Return [X, Y] of the center of cell containing provided text 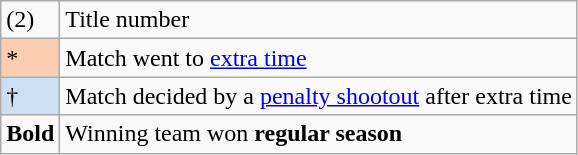
Title number [319, 20]
Bold [30, 134]
Match decided by a penalty shootout after extra time [319, 96]
Winning team won regular season [319, 134]
(2) [30, 20]
* [30, 58]
† [30, 96]
Match went to extra time [319, 58]
